Output the (x, y) coordinate of the center of the cell containing the given text.  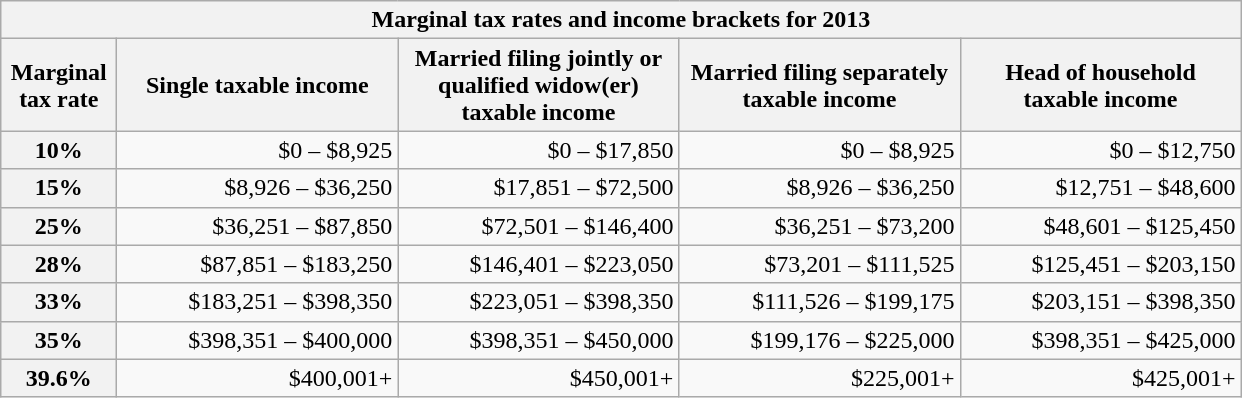
Marginal tax rate (59, 85)
$12,751 – $48,600 (1100, 188)
Single taxable income (258, 85)
$48,601 – $125,450 (1100, 226)
$203,151 – $398,350 (1100, 302)
25% (59, 226)
$450,001+ (538, 378)
$87,851 – $183,250 (258, 264)
39.6% (59, 378)
$0 – $12,750 (1100, 150)
$199,176 – $225,000 (820, 340)
$0 – $17,850 (538, 150)
$36,251 – $87,850 (258, 226)
$72,501 – $146,400 (538, 226)
$125,451 – $203,150 (1100, 264)
Married filing jointly or qualified widow(er) taxable income (538, 85)
$36,251 – $73,200 (820, 226)
$146,401 – $223,050 (538, 264)
Head of household taxable income (1100, 85)
$400,001+ (258, 378)
$398,351 – $450,000 (538, 340)
$223,051 – $398,350 (538, 302)
$73,201 – $111,525 (820, 264)
Marginal tax rates and income brackets for 2013 (621, 20)
28% (59, 264)
$398,351 – $400,000 (258, 340)
$425,001+ (1100, 378)
10% (59, 150)
35% (59, 340)
Married filing separately taxable income (820, 85)
$111,526 – $199,175 (820, 302)
15% (59, 188)
$17,851 – $72,500 (538, 188)
$183,251 – $398,350 (258, 302)
33% (59, 302)
$398,351 – $425,000 (1100, 340)
$225,001+ (820, 378)
